Scan for the cell matching the given text and deliver its (X, Y) coordinate at center. 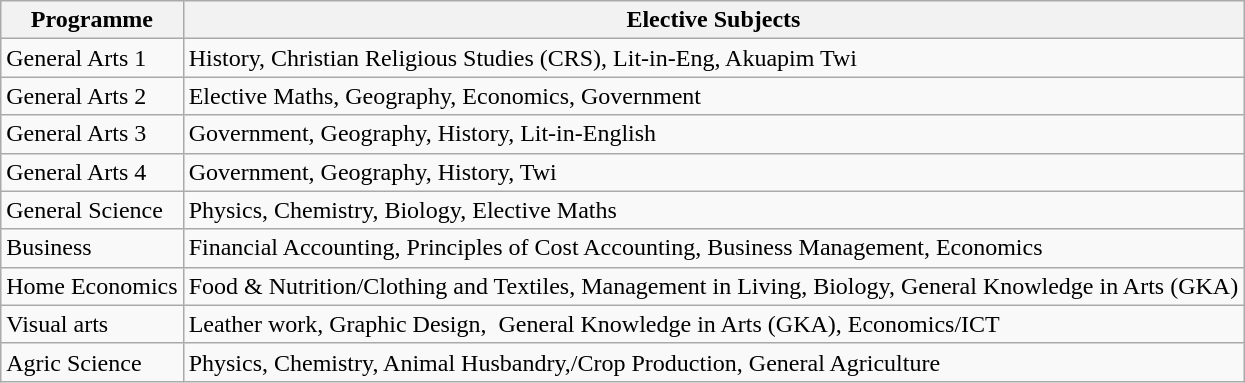
General Arts 4 (92, 172)
Government, Geography, History, Lit-in-English (714, 134)
Home Economics (92, 286)
General Arts 1 (92, 58)
Food & Nutrition/Clothing and Textiles, Management in Living, Biology, General Knowledge in Arts (GKA) (714, 286)
Elective Subjects (714, 20)
History, Christian Religious Studies (CRS), Lit-in-Eng, Akuapim Twi (714, 58)
Physics, Chemistry, Biology, Elective Maths (714, 210)
Elective Maths, Geography, Economics, Government (714, 96)
Physics, Chemistry, Animal Husbandry,/Crop Production, General Agriculture (714, 362)
Agric Science (92, 362)
Financial Accounting, Principles of Cost Accounting, Business Management, Economics (714, 248)
Programme (92, 20)
General Arts 3 (92, 134)
Leather work, Graphic Design, General Knowledge in Arts (GKA), Economics/ICT (714, 324)
General Arts 2 (92, 96)
Government, Geography, History, Twi (714, 172)
General Science (92, 210)
Business (92, 248)
Visual arts (92, 324)
